Search for the cell housing the specified text and yield its [x, y] center coordinate. 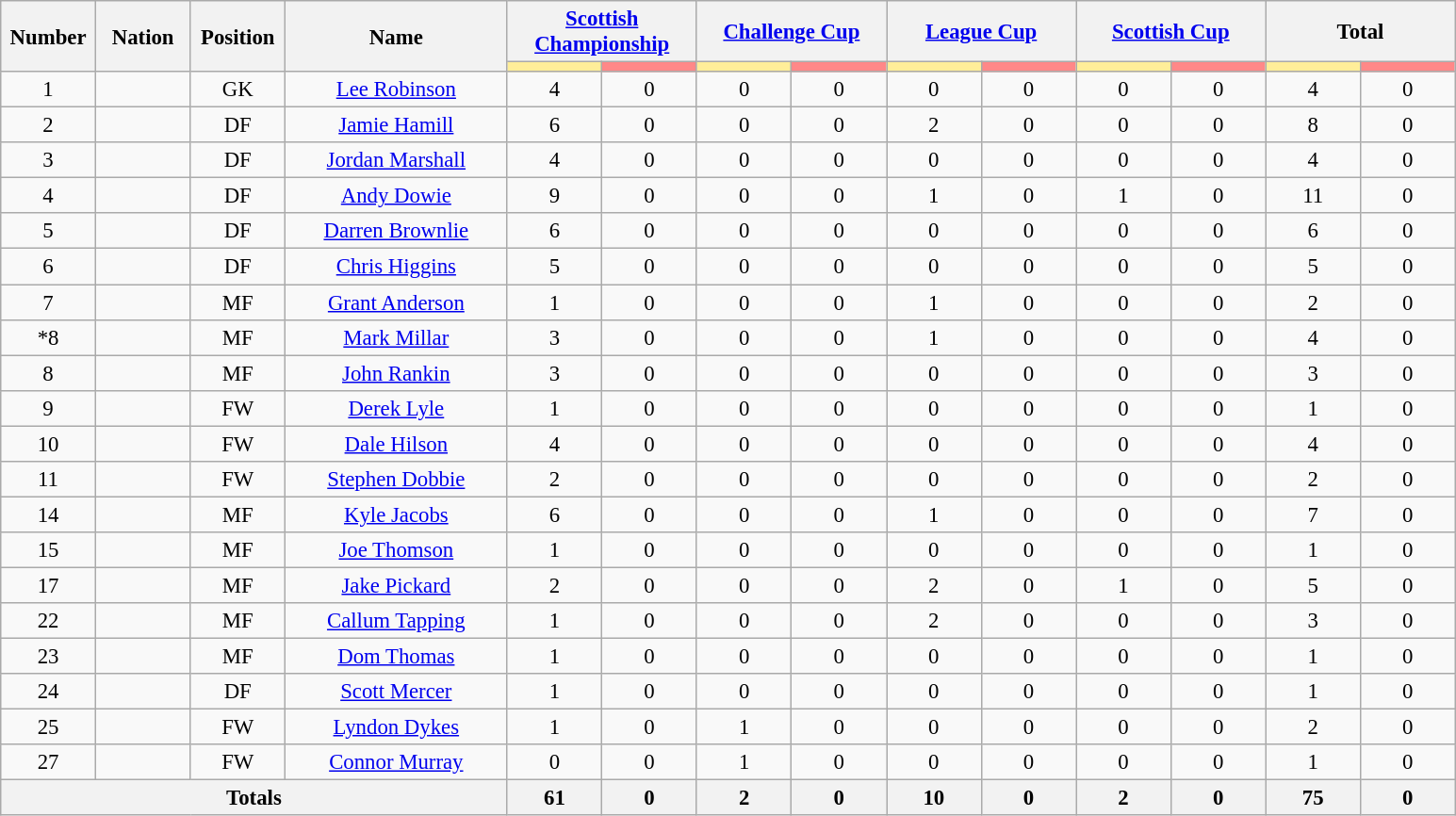
Derek Lyle [397, 408]
Stephen Dobbie [397, 480]
15 [49, 550]
Callum Tapping [397, 621]
Joe Thomson [397, 550]
23 [49, 657]
Scottish Cup [1170, 32]
GK [237, 90]
Scott Mercer [397, 692]
Kyle Jacobs [397, 514]
Nation [143, 36]
Dom Thomas [397, 657]
Jamie Hamill [397, 125]
Number [49, 36]
25 [49, 727]
22 [49, 621]
Chris Higgins [397, 267]
Jordan Marshall [397, 160]
*8 [49, 337]
17 [49, 585]
24 [49, 692]
Lee Robinson [397, 90]
Total [1361, 32]
Mark Millar [397, 337]
Connor Murray [397, 762]
Lyndon Dykes [397, 727]
Jake Pickard [397, 585]
Darren Brownlie [397, 231]
Dale Hilson [397, 444]
61 [554, 798]
Grant Anderson [397, 302]
Challenge Cup [792, 32]
Name [397, 36]
Scottish Championship [601, 32]
John Rankin [397, 373]
14 [49, 514]
Andy Dowie [397, 196]
Position [237, 36]
75 [1314, 798]
27 [49, 762]
League Cup [980, 32]
Totals [254, 798]
